Provide the (X, Y) coordinate of the cell's center where the given text is located.  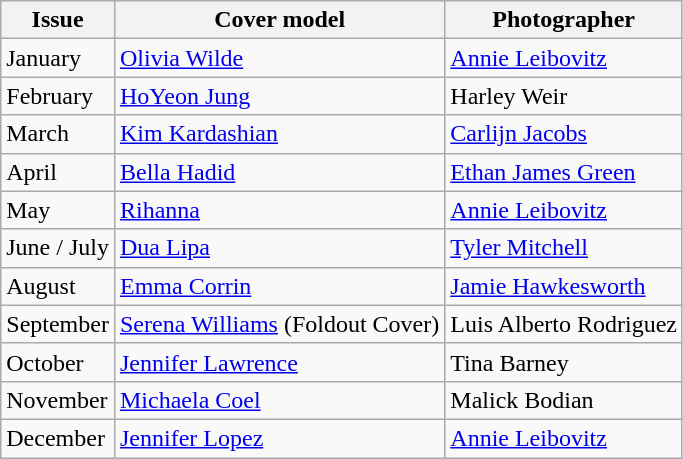
Serena Williams (Foldout Cover) (279, 324)
November (58, 400)
January (58, 58)
March (58, 134)
April (58, 172)
Jennifer Lawrence (279, 362)
Jamie Hawkesworth (564, 286)
Emma Corrin (279, 286)
Rihanna (279, 210)
Tina Barney (564, 362)
Issue (58, 20)
Cover model (279, 20)
Jennifer Lopez (279, 438)
August (58, 286)
HoYeon Jung (279, 96)
Luis Alberto Rodriguez (564, 324)
Photographer (564, 20)
October (58, 362)
December (58, 438)
Kim Kardashian (279, 134)
May (58, 210)
September (58, 324)
Dua Lipa (279, 248)
February (58, 96)
Michaela Coel (279, 400)
Carlijn Jacobs (564, 134)
Bella Hadid (279, 172)
Tyler Mitchell (564, 248)
Harley Weir (564, 96)
June / July (58, 248)
Olivia Wilde (279, 58)
Ethan James Green (564, 172)
Malick Bodian (564, 400)
